Scan for the cell matching the given text and deliver its (X, Y) coordinate at center. 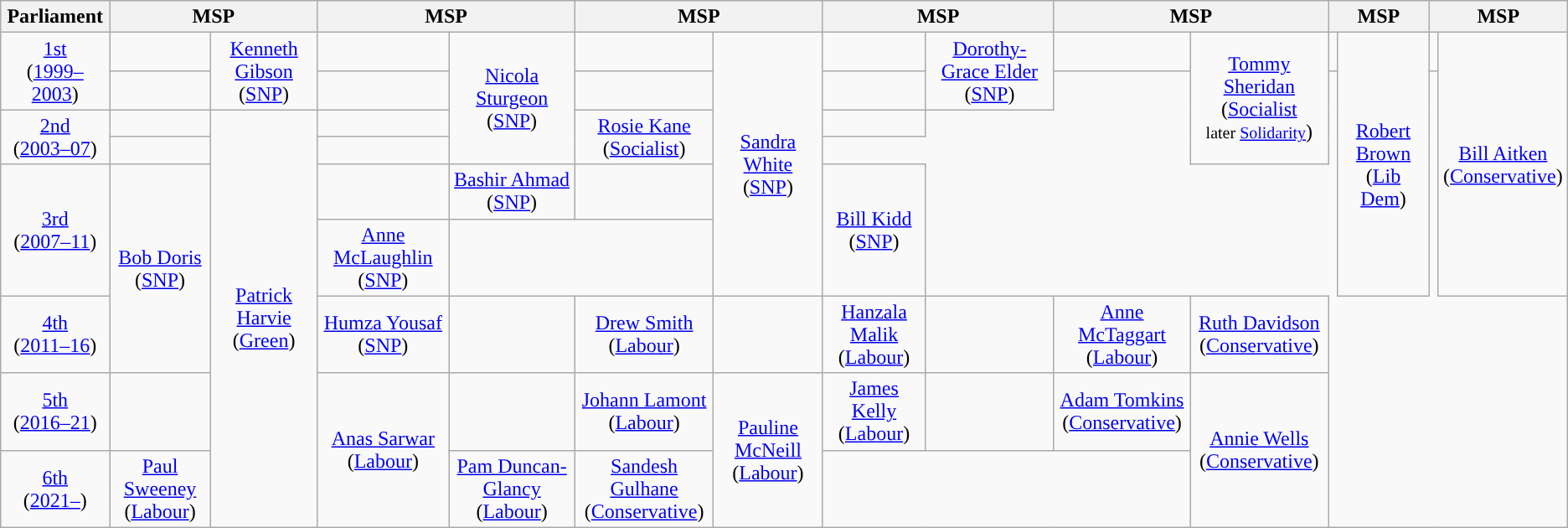
5th (2016–21) (55, 412)
Drew Smith(Labour) (645, 334)
6th (2021–) (55, 489)
1st (1999–2003) (55, 71)
Hanzala Malik(Labour) (874, 334)
Anne McLaughlin(SNP) (384, 257)
Annie Wells(Conservative) (1259, 450)
Bill Aitken(Conservative) (1503, 164)
Pauline McNeill(Labour) (768, 450)
Robert Brown(Lib Dem) (1384, 164)
Sandra White(SNP) (768, 164)
Anas Sarwar(Labour) (384, 450)
2nd (2003–07) (55, 137)
Pam Duncan-Glancy(Labour) (513, 489)
Parliament (55, 17)
Rosie Kane(Socialist) (645, 137)
Bashir Ahmad(SNP) (513, 191)
3rd (2007–11) (55, 230)
Johann Lamont(Labour) (645, 412)
Adam Tomkins(Conservative) (1122, 412)
Tommy Sheridan(Socialistlater Solidarity) (1259, 99)
Humza Yousaf(SNP) (384, 334)
Dorothy-Grace Elder (SNP) (990, 71)
Anne McTaggart(Labour) (1122, 334)
Patrick Harvie (Green) (264, 318)
Nicola Sturgeon(SNP) (513, 99)
Kenneth Gibson (SNP) (264, 71)
Sandesh Gulhane(Conservative) (645, 489)
Bob Doris(SNP) (160, 268)
Paul Sweeney(Labour) (160, 489)
Bill Kidd(SNP) (874, 230)
James Kelly(Labour) (874, 412)
Ruth Davidson(Conservative) (1259, 334)
4th (2011–16) (55, 334)
